Return the [X, Y] coordinate for the center point of the cell that contains the specified text.  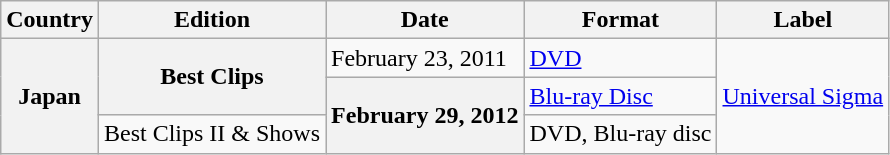
Universal Sigma [803, 96]
February 23, 2011 [425, 58]
Format [620, 20]
February 29, 2012 [425, 115]
Label [803, 20]
Blu-ray Disc [620, 96]
Japan [50, 96]
DVD [620, 58]
Best Clips II & Shows [212, 134]
Date [425, 20]
Best Clips [212, 77]
Country [50, 20]
Edition [212, 20]
DVD, Blu-ray disc [620, 134]
